Provide the [X, Y] coordinate of the cell's center where the given text is located.  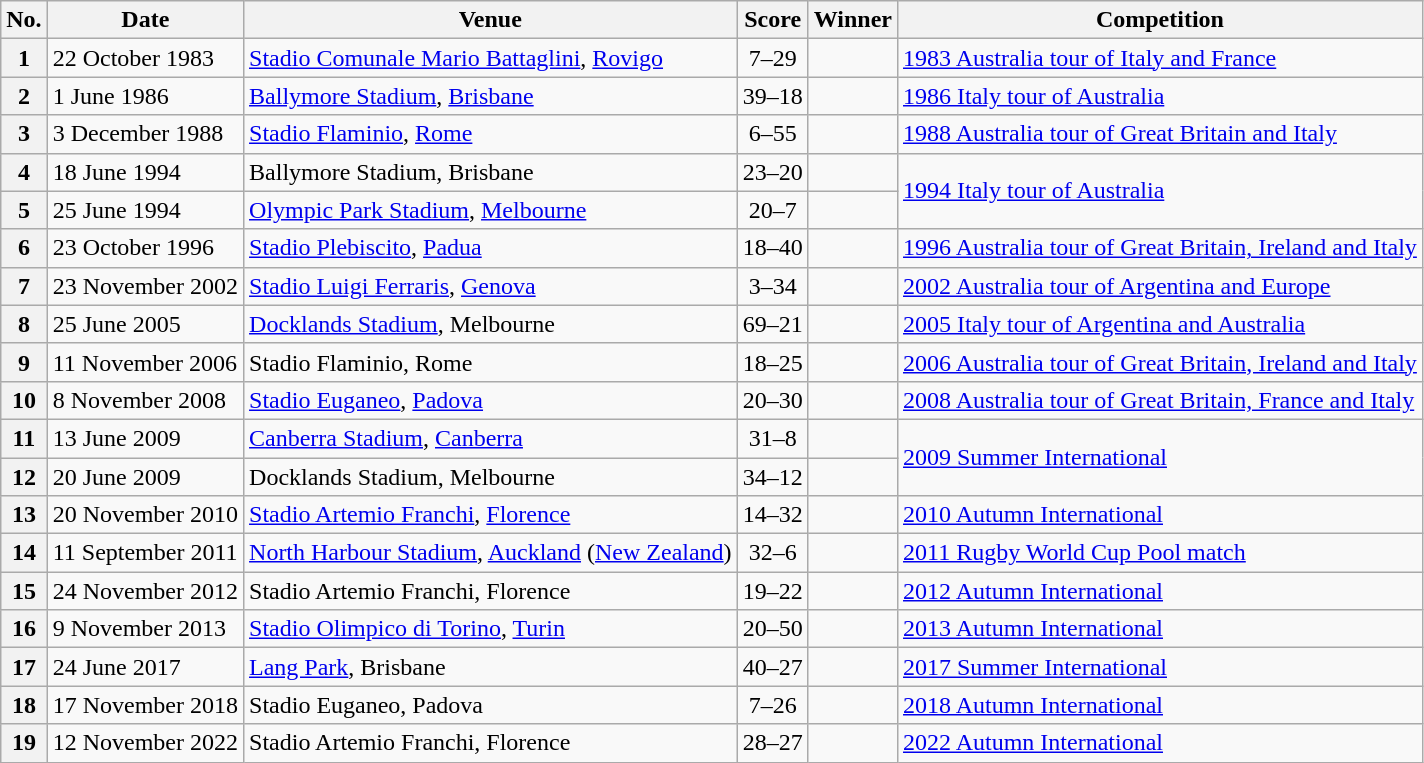
3 [24, 134]
20 June 2009 [145, 477]
12 [24, 477]
11 [24, 438]
2009 Summer International [1160, 457]
1983 Australia tour of Italy and France [1160, 58]
1986 Italy tour of Australia [1160, 96]
1988 Australia tour of Great Britain and Italy [1160, 134]
17 November 2018 [145, 705]
23 November 2002 [145, 286]
7 [24, 286]
19–22 [772, 591]
1 June 1986 [145, 96]
Venue [491, 20]
20–30 [772, 400]
39–18 [772, 96]
Lang Park, Brisbane [491, 667]
13 [24, 515]
15 [24, 591]
Canberra Stadium, Canberra [491, 438]
5 [24, 210]
Stadio Plebiscito, Padua [491, 248]
2008 Australia tour of Great Britain, France and Italy [1160, 400]
24 June 2017 [145, 667]
2010 Autumn International [1160, 515]
Stadio Olimpico di Torino, Turin [491, 629]
7–29 [772, 58]
2011 Rugby World Cup Pool match [1160, 553]
19 [24, 743]
22 October 1983 [145, 58]
Competition [1160, 20]
2005 Italy tour of Argentina and Australia [1160, 324]
Stadio Luigi Ferraris, Genova [491, 286]
1 [24, 58]
2013 Autumn International [1160, 629]
2012 Autumn International [1160, 591]
2017 Summer International [1160, 667]
Date [145, 20]
2002 Australia tour of Argentina and Europe [1160, 286]
25 June 1994 [145, 210]
8 November 2008 [145, 400]
3 December 1988 [145, 134]
Olympic Park Stadium, Melbourne [491, 210]
31–8 [772, 438]
28–27 [772, 743]
2006 Australia tour of Great Britain, Ireland and Italy [1160, 362]
10 [24, 400]
18 June 1994 [145, 172]
2022 Autumn International [1160, 743]
7–26 [772, 705]
8 [24, 324]
20–50 [772, 629]
11 September 2011 [145, 553]
32–6 [772, 553]
23 October 1996 [145, 248]
20 November 2010 [145, 515]
20–7 [772, 210]
14–32 [772, 515]
18–25 [772, 362]
1994 Italy tour of Australia [1160, 191]
25 June 2005 [145, 324]
Winner [852, 20]
14 [24, 553]
40–27 [772, 667]
6–55 [772, 134]
North Harbour Stadium, Auckland (New Zealand) [491, 553]
13 June 2009 [145, 438]
18 [24, 705]
18–40 [772, 248]
11 November 2006 [145, 362]
Stadio Comunale Mario Battaglini, Rovigo [491, 58]
2 [24, 96]
1996 Australia tour of Great Britain, Ireland and Italy [1160, 248]
2018 Autumn International [1160, 705]
12 November 2022 [145, 743]
No. [24, 20]
17 [24, 667]
4 [24, 172]
9 [24, 362]
34–12 [772, 477]
24 November 2012 [145, 591]
69–21 [772, 324]
9 November 2013 [145, 629]
3–34 [772, 286]
16 [24, 629]
23–20 [772, 172]
Score [772, 20]
6 [24, 248]
